Scan for the cell matching the given text and deliver its [x, y] coordinate at center. 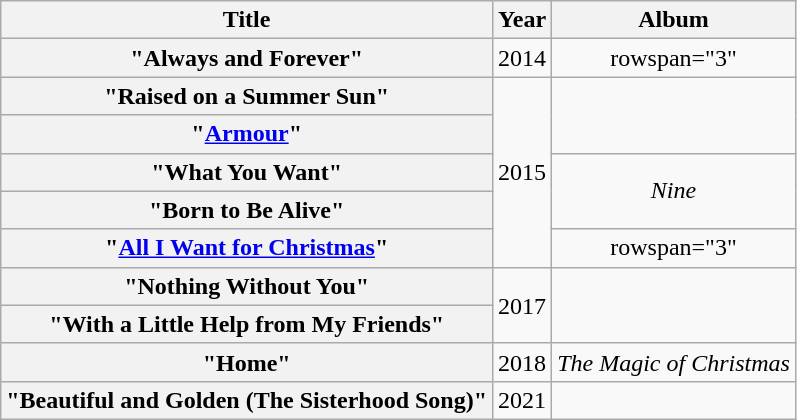
"Born to Be Alive" [247, 210]
The Magic of Christmas [674, 362]
"Home" [247, 362]
Nine [674, 191]
2018 [522, 362]
Year [522, 20]
"Nothing Without You" [247, 286]
"Always and Forever" [247, 58]
2021 [522, 400]
"Raised on a Summer Sun" [247, 96]
2015 [522, 172]
"Beautiful and Golden (The Sisterhood Song)" [247, 400]
2014 [522, 58]
"What You Want" [247, 172]
Title [247, 20]
2017 [522, 305]
"Armour" [247, 134]
"With a Little Help from My Friends" [247, 324]
Album [674, 20]
"All I Want for Christmas" [247, 248]
